Scan for the cell matching the given text and deliver its (X, Y) coordinate at center. 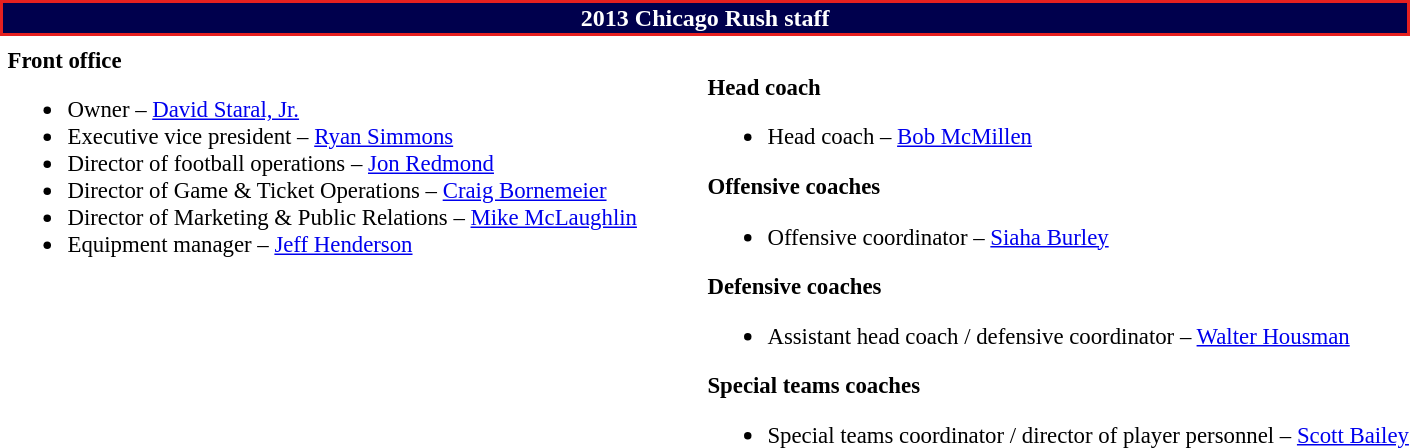
2013 Chicago Rush staff (705, 18)
